Determine the [x, y] coordinate at the center of the cell enclosing the given text.  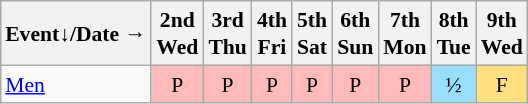
2ndWed [177, 33]
8thTue [454, 33]
7thMon [404, 33]
Men [76, 84]
½ [454, 84]
Event↓/Date → [76, 33]
3rdThu [228, 33]
4thFri [272, 33]
5thSat [312, 33]
6thSun [355, 33]
F [502, 84]
9thWed [502, 33]
